Locate the cell with the specified text and output its (x, y) center coordinate. 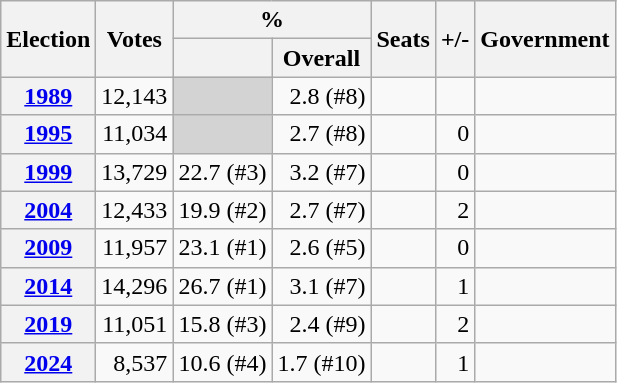
11,957 (134, 248)
11,051 (134, 324)
2024 (48, 362)
1989 (48, 96)
15.8 (#3) (222, 324)
12,433 (134, 210)
2014 (48, 286)
19.9 (#2) (222, 210)
Government (545, 39)
12,143 (134, 96)
Election (48, 39)
2.7 (#8) (322, 134)
Seats (403, 39)
% (272, 20)
2.8 (#8) (322, 96)
10.6 (#4) (222, 362)
2009 (48, 248)
2019 (48, 324)
1999 (48, 172)
2.6 (#5) (322, 248)
1.7 (#10) (322, 362)
23.1 (#1) (222, 248)
8,537 (134, 362)
2.4 (#9) (322, 324)
11,034 (134, 134)
+/- (454, 39)
3.1 (#7) (322, 286)
2.7 (#7) (322, 210)
Votes (134, 39)
26.7 (#1) (222, 286)
22.7 (#3) (222, 172)
Overall (322, 58)
2004 (48, 210)
14,296 (134, 286)
1995 (48, 134)
13,729 (134, 172)
3.2 (#7) (322, 172)
